Return (x, y) of the center of cell containing provided text 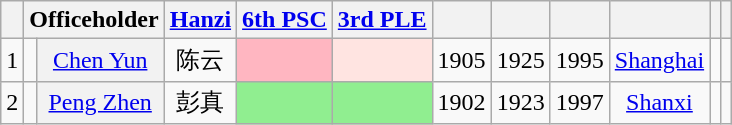
Chen Yun (100, 60)
Peng Zhen (100, 102)
彭真 (200, 102)
1995 (580, 60)
Shanxi (659, 102)
1902 (462, 102)
6th PSC (285, 20)
Shanghai (659, 60)
Hanzi (200, 20)
1905 (462, 60)
1 (12, 60)
1925 (520, 60)
陈云 (200, 60)
1997 (580, 102)
Officeholder (94, 20)
2 (12, 102)
1923 (520, 102)
3rd PLE (382, 20)
